Return [X, Y] of the center of cell containing provided text 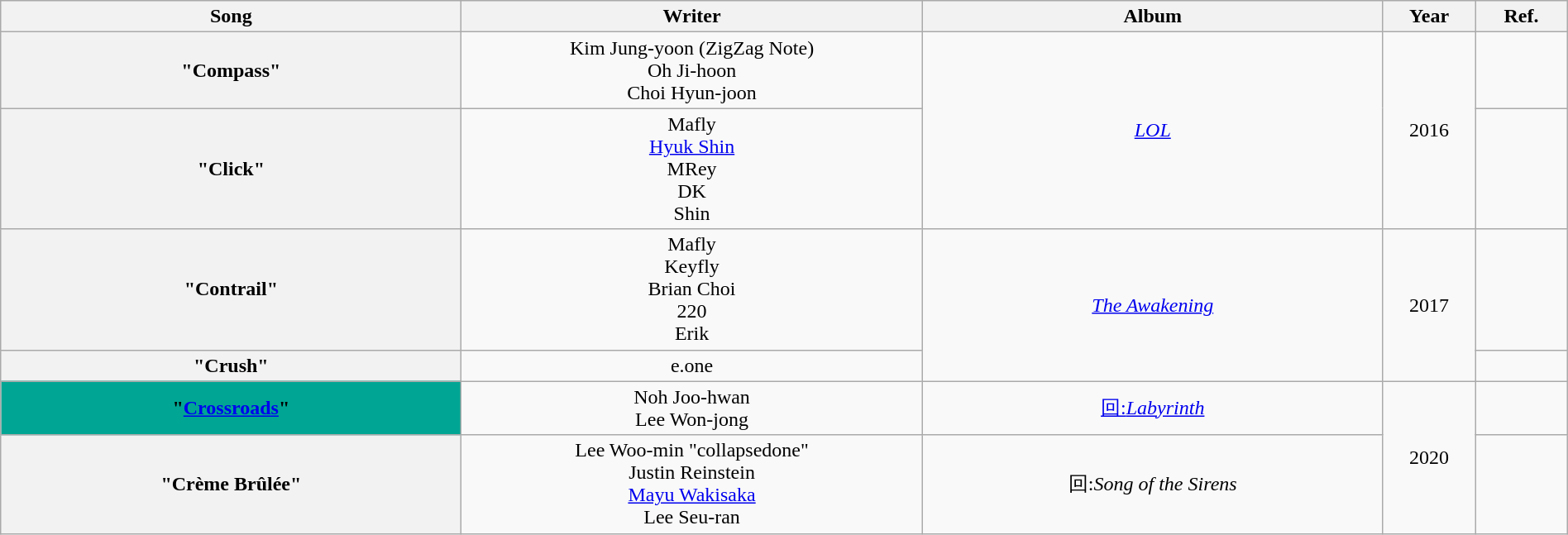
2016 [1429, 131]
LOL [1153, 131]
The Awakening [1153, 305]
Song [232, 17]
"Compass" [232, 70]
回:Labyrinth [1153, 408]
"Click" [232, 169]
Noh Joo-hwanLee Won-jong [691, 408]
"Contrail" [232, 289]
"Crème Brûlée" [232, 485]
Ref. [1522, 17]
2017 [1429, 305]
Lee Woo-min "collapsedone"Justin ReinsteinMayu WakisakaLee Seu-ran [691, 485]
2020 [1429, 457]
Writer [691, 17]
MaflyHyuk ShinMReyDKShin [691, 169]
回:Song of the Sirens [1153, 485]
Kim Jung-yoon (ZigZag Note)Oh Ji-hoonChoi Hyun-joon [691, 70]
"Crush" [232, 365]
"Crossroads" [232, 408]
Year [1429, 17]
Album [1153, 17]
MaflyKeyflyBrian Choi220Erik [691, 289]
e.one [691, 365]
